Capture the cell that displays the provided text and extract its [x, y] central coordinate. 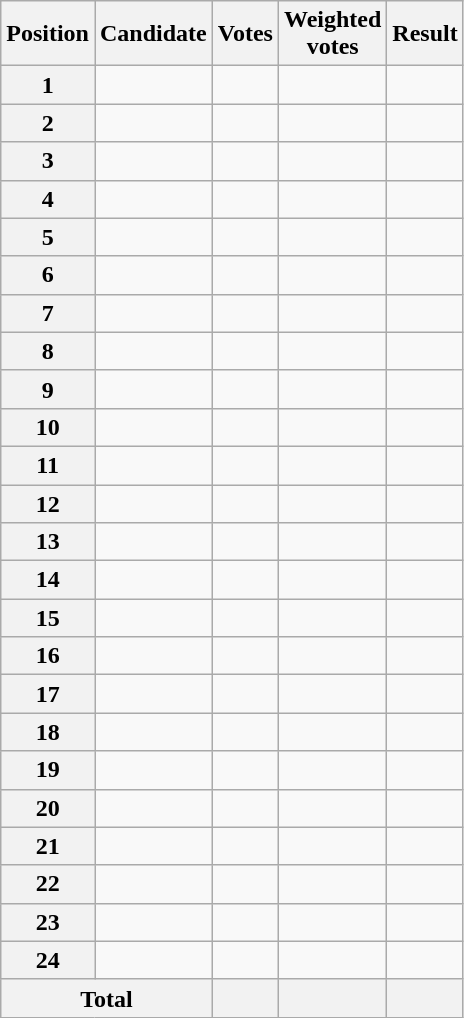
Votes [245, 34]
8 [48, 351]
19 [48, 770]
21 [48, 846]
Result [425, 34]
6 [48, 275]
9 [48, 389]
3 [48, 161]
24 [48, 960]
5 [48, 237]
11 [48, 465]
Total [107, 998]
Candidate [153, 34]
18 [48, 732]
20 [48, 808]
Position [48, 34]
17 [48, 694]
23 [48, 922]
12 [48, 503]
13 [48, 542]
15 [48, 618]
22 [48, 884]
7 [48, 313]
14 [48, 580]
2 [48, 123]
Weightedvotes [332, 34]
1 [48, 85]
10 [48, 427]
4 [48, 199]
16 [48, 656]
